Provide the (x, y) coordinate of the cell's center where the given text is located.  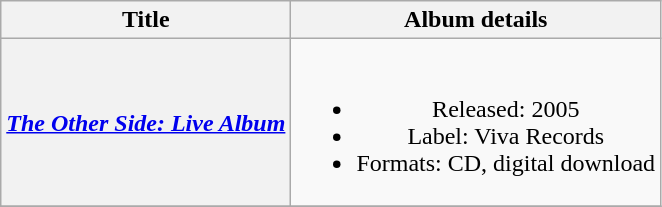
Title (146, 20)
Released: 2005Label: Viva RecordsFormats: CD, digital download (476, 122)
The Other Side: Live Album (146, 122)
Album details (476, 20)
